Output the [X, Y] coordinate of the center of the cell containing the given text.  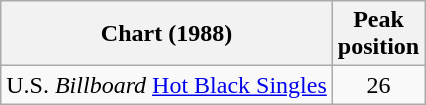
26 [378, 85]
U.S. Billboard Hot Black Singles [167, 85]
Peakposition [378, 34]
Chart (1988) [167, 34]
